Identify which cell holds the provided text, then report its (X, Y) central coordinate. 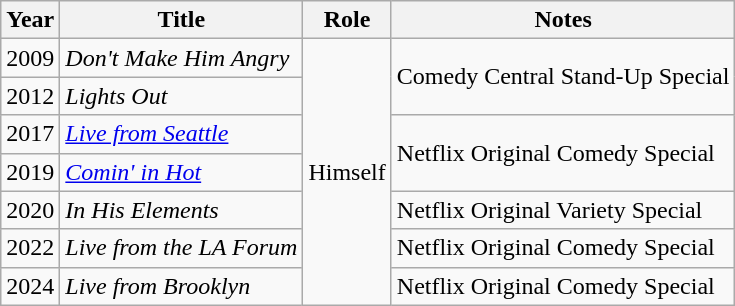
Himself (347, 172)
Notes (563, 20)
Comin' in Hot (182, 172)
2024 (30, 286)
Live from Seattle (182, 134)
Live from the LA Forum (182, 248)
2022 (30, 248)
2019 (30, 172)
2012 (30, 96)
In His Elements (182, 210)
Comedy Central Stand-Up Special (563, 77)
2020 (30, 210)
2009 (30, 58)
Live from Brooklyn (182, 286)
Year (30, 20)
Title (182, 20)
2017 (30, 134)
Netflix Original Variety Special (563, 210)
Role (347, 20)
Don't Make Him Angry (182, 58)
Lights Out (182, 96)
